Detect which cell encompasses the target text, then output its [X, Y] center coordinate. 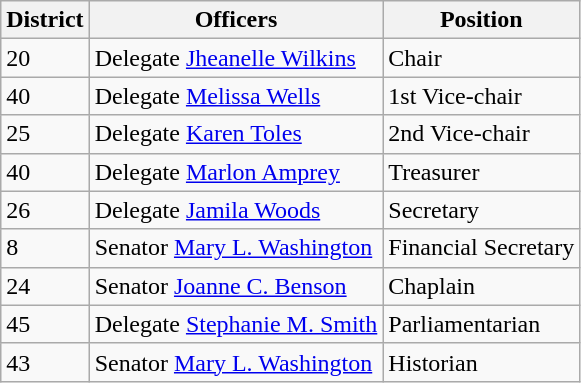
1st Vice-chair [482, 96]
Delegate Melissa Wells [236, 96]
Historian [482, 362]
Delegate Jamila Woods [236, 210]
Officers [236, 20]
Chair [482, 58]
45 [45, 324]
Secretary [482, 210]
26 [45, 210]
2nd Vice-chair [482, 134]
8 [45, 248]
43 [45, 362]
25 [45, 134]
Chaplain [482, 286]
Financial Secretary [482, 248]
Delegate Jheanelle Wilkins [236, 58]
District [45, 20]
Treasurer [482, 172]
Senator Joanne C. Benson [236, 286]
Position [482, 20]
24 [45, 286]
Parliamentarian [482, 324]
20 [45, 58]
Delegate Stephanie M. Smith [236, 324]
Delegate Marlon Amprey [236, 172]
Delegate Karen Toles [236, 134]
